Find where the given text appears and provide that cell's center as (X, Y) coordinate. 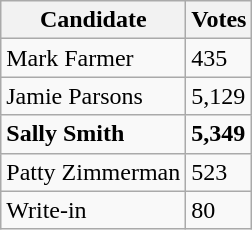
Jamie Parsons (94, 96)
Candidate (94, 20)
523 (219, 172)
Mark Farmer (94, 58)
5,129 (219, 96)
435 (219, 58)
Sally Smith (94, 134)
Votes (219, 20)
80 (219, 210)
5,349 (219, 134)
Patty Zimmerman (94, 172)
Write-in (94, 210)
